Return the [x, y] coordinate for the center point of the cell that contains the specified text.  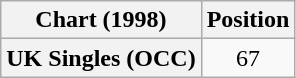
Position [248, 20]
67 [248, 58]
Chart (1998) [101, 20]
UK Singles (OCC) [101, 58]
